Output the (x, y) coordinate of the center of the cell containing the given text.  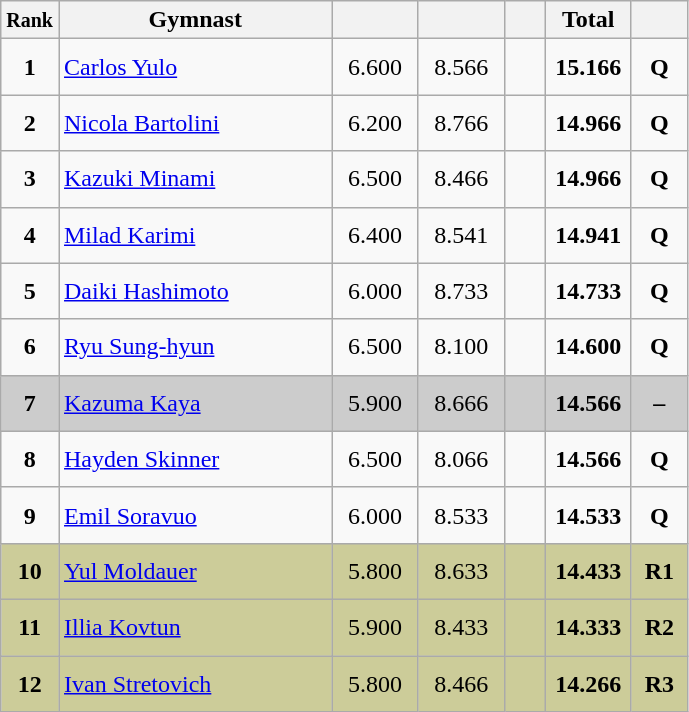
14.941 (588, 235)
6.400 (375, 235)
Milad Karimi (195, 235)
8.433 (461, 627)
12 (30, 684)
8.066 (461, 459)
Yul Moldauer (195, 571)
14.333 (588, 627)
Illia Kovtun (195, 627)
4 (30, 235)
Kazuki Minami (195, 179)
14.533 (588, 515)
8.733 (461, 291)
Rank (30, 20)
Kazuma Kaya (195, 403)
1 (30, 67)
11 (30, 627)
– (659, 403)
14.433 (588, 571)
5 (30, 291)
R3 (659, 684)
Hayden Skinner (195, 459)
8.566 (461, 67)
14.733 (588, 291)
10 (30, 571)
Gymnast (195, 20)
8.633 (461, 571)
8.766 (461, 123)
6.200 (375, 123)
8.533 (461, 515)
7 (30, 403)
6.600 (375, 67)
Daiki Hashimoto (195, 291)
Carlos Yulo (195, 67)
Emil Soravuo (195, 515)
8.666 (461, 403)
R1 (659, 571)
2 (30, 123)
R2 (659, 627)
8 (30, 459)
Total (588, 20)
9 (30, 515)
3 (30, 179)
6 (30, 347)
Nicola Bartolini (195, 123)
8.100 (461, 347)
14.600 (588, 347)
8.541 (461, 235)
Ivan Stretovich (195, 684)
Ryu Sung-hyun (195, 347)
15.166 (588, 67)
14.266 (588, 684)
